Return the [X, Y] coordinate for the center point of the cell that contains the specified text.  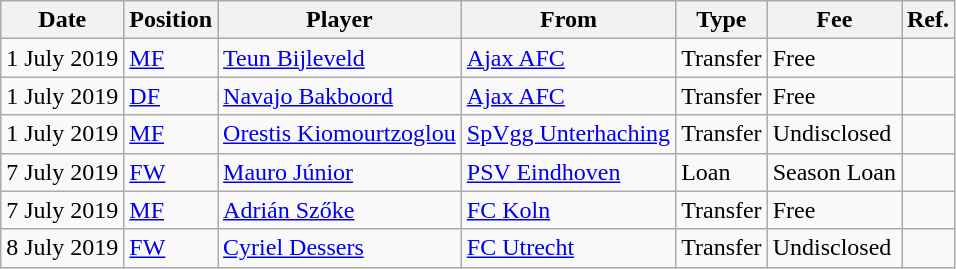
Loan [722, 172]
FC Koln [568, 210]
Season Loan [834, 172]
Cyriel Dessers [340, 248]
From [568, 20]
Teun Bijleveld [340, 58]
Fee [834, 20]
DF [171, 96]
Player [340, 20]
Adrián Szőke [340, 210]
Ref. [928, 20]
FC Utrecht [568, 248]
SpVgg Unterhaching [568, 134]
8 July 2019 [62, 248]
Position [171, 20]
Mauro Júnior [340, 172]
PSV Eindhoven [568, 172]
Orestis Kiomourtzoglou [340, 134]
Navajo Bakboord [340, 96]
Type [722, 20]
Date [62, 20]
